For the text-containing cell, return its midpoint in (x, y) coordinate format. 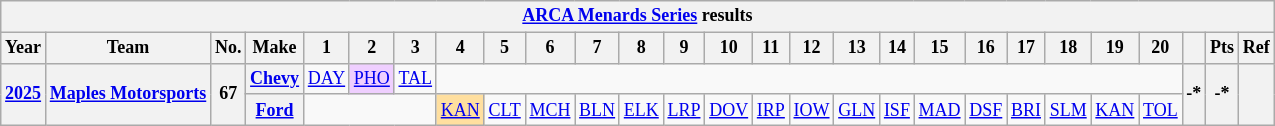
Ref (1256, 48)
67 (228, 94)
MCH (550, 110)
IOW (812, 110)
16 (986, 48)
7 (598, 48)
2025 (24, 94)
SLM (1068, 110)
15 (940, 48)
13 (857, 48)
19 (1115, 48)
LRP (684, 110)
No. (228, 48)
DSF (986, 110)
ARCA Menards Series results (638, 16)
Ford (275, 110)
MAD (940, 110)
BLN (598, 110)
Team (128, 48)
6 (550, 48)
TOL (1160, 110)
1 (326, 48)
TAL (415, 78)
BRI (1026, 110)
10 (729, 48)
ISF (898, 110)
14 (898, 48)
20 (1160, 48)
4 (460, 48)
DAY (326, 78)
ELK (641, 110)
2 (372, 48)
Make (275, 48)
Maples Motorsports (128, 94)
PHO (372, 78)
CLT (504, 110)
Chevy (275, 78)
17 (1026, 48)
GLN (857, 110)
11 (770, 48)
9 (684, 48)
12 (812, 48)
8 (641, 48)
Pts (1222, 48)
IRP (770, 110)
18 (1068, 48)
5 (504, 48)
3 (415, 48)
DOV (729, 110)
Year (24, 48)
